Pinpoint the cell where the given text exists, returning its [x, y] midpoint coordinate. 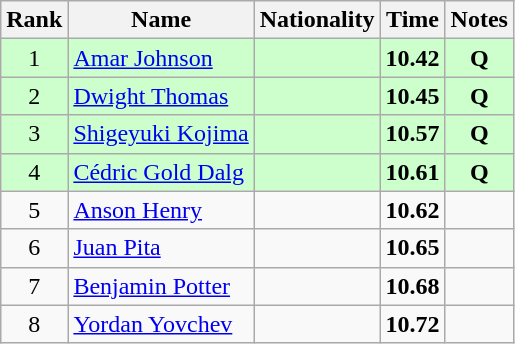
Name [161, 20]
8 [34, 324]
7 [34, 286]
Rank [34, 20]
Shigeyuki Kojima [161, 134]
Yordan Yovchev [161, 324]
3 [34, 134]
Amar Johnson [161, 58]
Time [412, 20]
5 [34, 210]
Cédric Gold Dalg [161, 172]
10.65 [412, 248]
10.68 [412, 286]
10.57 [412, 134]
10.45 [412, 96]
2 [34, 96]
10.62 [412, 210]
10.42 [412, 58]
Anson Henry [161, 210]
Benjamin Potter [161, 286]
Nationality [317, 20]
4 [34, 172]
1 [34, 58]
Juan Pita [161, 248]
Notes [479, 20]
10.72 [412, 324]
10.61 [412, 172]
Dwight Thomas [161, 96]
6 [34, 248]
